Provide the (X, Y) coordinate of the cell's center where the given text is located.  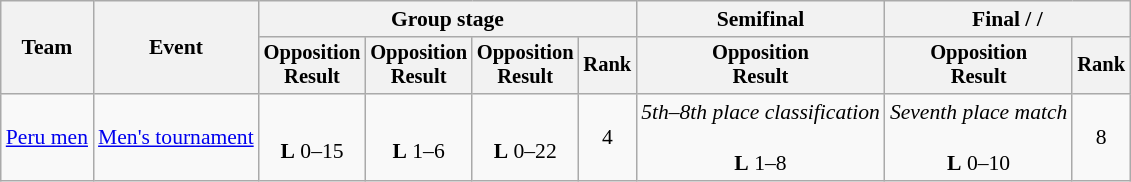
Final / / (1008, 19)
4 (608, 138)
Team (47, 48)
L 0–22 (526, 138)
Men's tournament (176, 138)
Peru men (47, 138)
Semifinal (760, 19)
L 1–6 (418, 138)
8 (1101, 138)
Group stage (448, 19)
Event (176, 48)
5th–8th place classificationL 1–8 (760, 138)
L 0–15 (312, 138)
Seventh place matchL 0–10 (979, 138)
